Identify which cell holds the provided text, then report its [x, y] central coordinate. 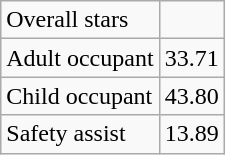
13.89 [192, 134]
Adult occupant [80, 58]
43.80 [192, 96]
Safety assist [80, 134]
Child occupant [80, 96]
Overall stars [80, 20]
33.71 [192, 58]
